Capture the cell that displays the provided text and extract its (X, Y) central coordinate. 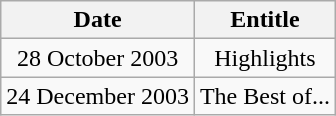
Date (98, 20)
Entitle (264, 20)
24 December 2003 (98, 96)
The Best of... (264, 96)
Highlights (264, 58)
28 October 2003 (98, 58)
